Search for the cell housing the specified text and yield its (X, Y) center coordinate. 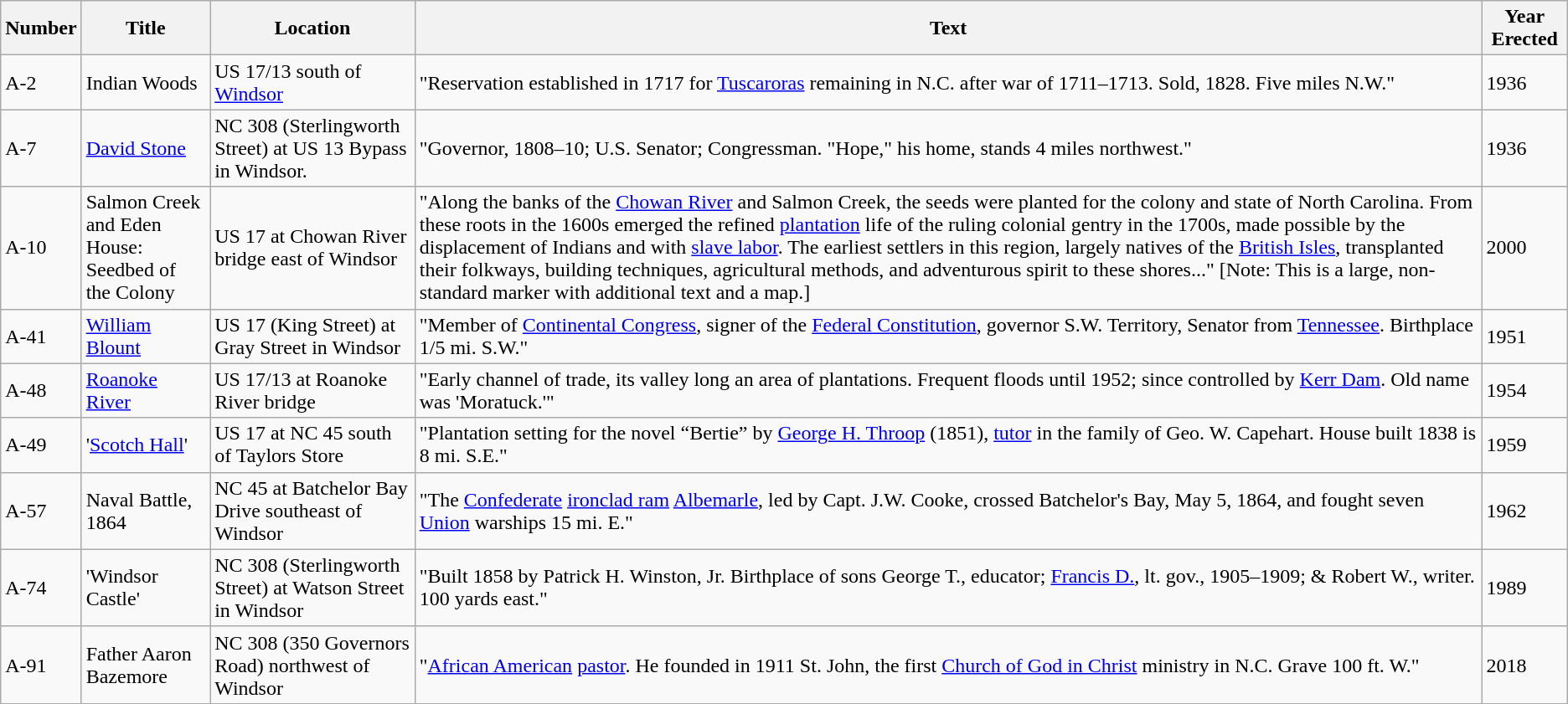
"Governor, 1808–10; U.S. Senator; Congressman. "Hope," his home, stands 4 miles northwest." (948, 148)
A-91 (41, 665)
2000 (1524, 248)
A-7 (41, 148)
US 17/13 south of Windsor (313, 82)
'Windsor Castle' (146, 588)
Naval Battle, 1864 (146, 511)
A-48 (41, 390)
NC 308 (350 Governors Road) northwest of Windsor (313, 665)
Title (146, 28)
1989 (1524, 588)
"Member of Continental Congress, signer of the Federal Constitution, governor S.W. Territory, Senator from Tennessee. Birthplace 1/5 mi. S.W." (948, 337)
"African American pastor. He founded in 1911 St. John, the first Church of God in Christ ministry in N.C. Grave 100 ft. W." (948, 665)
NC 308 (Sterlingworth Street) at Watson Street in Windsor (313, 588)
William Blount (146, 337)
NC 45 at Batchelor Bay Drive southeast of Windsor (313, 511)
Location (313, 28)
"Plantation setting for the novel “Bertie” by George H. Throop (1851), tutor in the family of Geo. W. Capehart. House built 1838 is 8 mi. S.E." (948, 445)
1962 (1524, 511)
"Built 1858 by Patrick H. Winston, Jr. Birthplace of sons George T., educator; Francis D., lt. gov., 1905–1909; & Robert W., writer. 100 yards east." (948, 588)
NC 308 (Sterlingworth Street) at US 13 Bypass in Windsor. (313, 148)
1951 (1524, 337)
1959 (1524, 445)
US 17 (King Street) at Gray Street in Windsor (313, 337)
A-41 (41, 337)
Text (948, 28)
"Early channel of trade, its valley long an area of plantations. Frequent floods until 1952; since controlled by Kerr Dam. Old name was 'Moratuck.'" (948, 390)
US 17/13 at Roanoke River bridge (313, 390)
US 17 at NC 45 south of Taylors Store (313, 445)
Roanoke River (146, 390)
Father Aaron Bazemore (146, 665)
"The Confederate ironclad ram Albemarle, led by Capt. J.W. Cooke, crossed Batchelor's Bay, May 5, 1864, and fought seven Union warships 15 mi. E." (948, 511)
A-74 (41, 588)
US 17 at Chowan River bridge east of Windsor (313, 248)
Year Erected (1524, 28)
A-57 (41, 511)
2018 (1524, 665)
'Scotch Hall' (146, 445)
A-10 (41, 248)
A-49 (41, 445)
"Reservation established in 1717 for Tuscaroras remaining in N.C. after war of 1711–1713. Sold, 1828. Five miles N.W." (948, 82)
David Stone (146, 148)
Indian Woods (146, 82)
Number (41, 28)
Salmon Creek and Eden House:Seedbed of the Colony (146, 248)
A-2 (41, 82)
1954 (1524, 390)
